Find where the given text appears and provide that cell's center as (X, Y) coordinate. 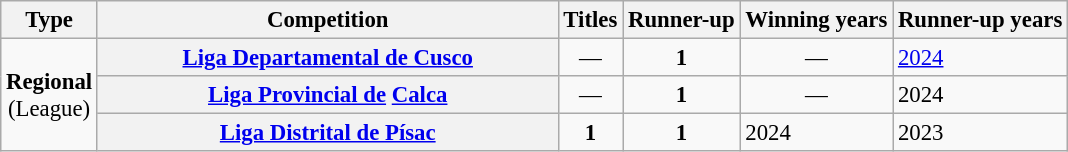
Runner-up (682, 20)
Liga Departamental de Cusco (328, 58)
Competition (328, 20)
Type (50, 20)
Runner-up years (980, 20)
2023 (980, 133)
Titles (590, 20)
Liga Distrital de Písac (328, 133)
Winning years (816, 20)
Regional(League) (50, 96)
Liga Provincial de Calca (328, 95)
